Detect which cell encompasses the target text, then output its [x, y] center coordinate. 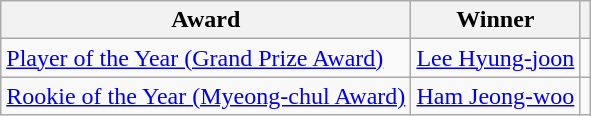
Winner [496, 20]
Rookie of the Year (Myeong-chul Award) [206, 96]
Lee Hyung-joon [496, 58]
Ham Jeong-woo [496, 96]
Award [206, 20]
Player of the Year (Grand Prize Award) [206, 58]
